Scan for the cell matching the given text and deliver its (X, Y) coordinate at center. 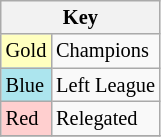
Gold (26, 51)
Red (26, 118)
Blue (26, 85)
Key (80, 17)
Relegated (106, 118)
Champions (106, 51)
Left League (106, 85)
